Return [x, y] of the center of cell containing provided text 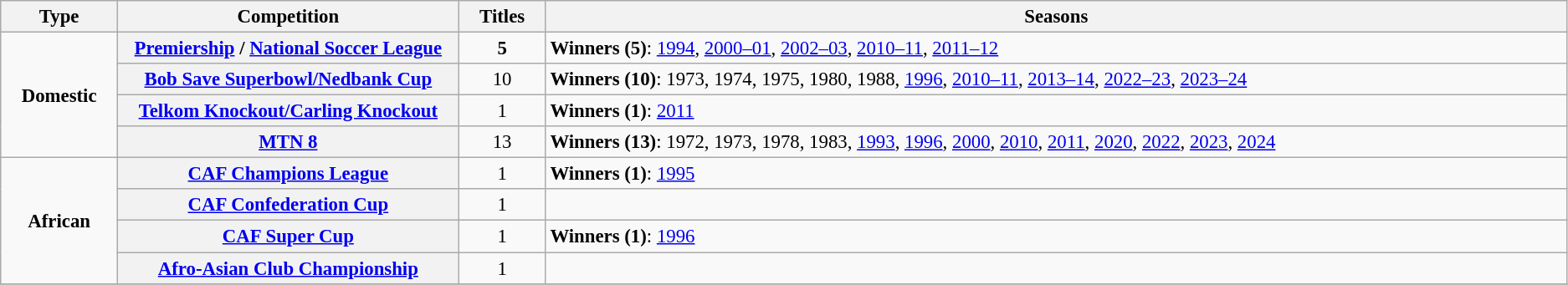
CAF Super Cup [289, 237]
Winners (13): 1972, 1973, 1978, 1983, 1993, 1996, 2000, 2010, 2011, 2020, 2022, 2023, 2024 [1056, 142]
CAF Confederation Cup [289, 205]
Bob Save Superbowl/Nedbank Cup [289, 79]
Titles [502, 17]
Telkom Knockout/Carling Knockout [289, 111]
Winners (5): 1994, 2000–01, 2002–03, 2010–11, 2011–12 [1056, 48]
13 [502, 142]
African [59, 221]
Winners (10): 1973, 1974, 1975, 1980, 1988, 1996, 2010–11, 2013–14, 2022–23, 2023–24 [1056, 79]
5 [502, 48]
Competition [289, 17]
Winners (1): 2011 [1056, 111]
MTN 8 [289, 142]
CAF Champions League [289, 174]
Afro-Asian Club Championship [289, 268]
Domestic [59, 95]
Premiership / National Soccer League [289, 48]
10 [502, 79]
Winners (1): 1995 [1056, 174]
Type [59, 17]
Winners (1): 1996 [1056, 237]
Seasons [1056, 17]
